Return [X, Y] of the center of cell containing provided text 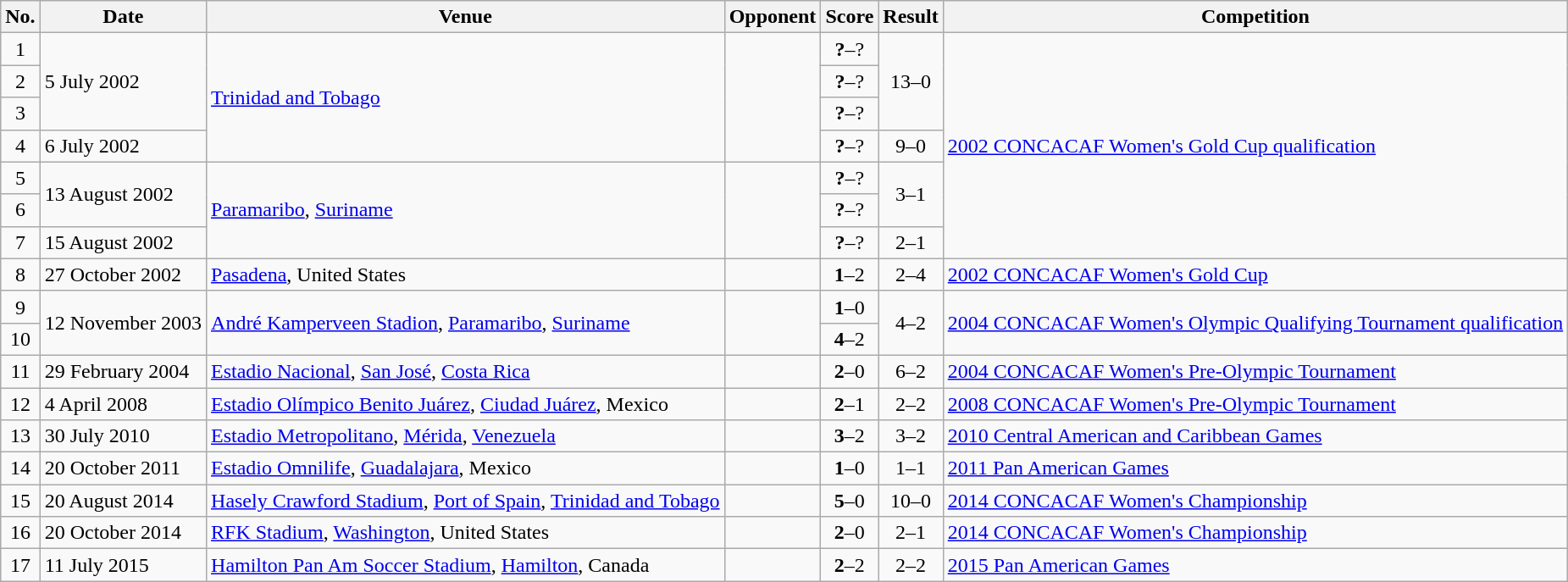
9 [20, 307]
10 [20, 339]
7 [20, 242]
16 [20, 533]
Pasadena, United States [466, 274]
2011 Pan American Games [1255, 468]
Date [123, 17]
5 [20, 178]
13–0 [911, 81]
14 [20, 468]
3–1 [911, 194]
6 [20, 210]
Opponent [773, 17]
20 October 2011 [123, 468]
5 July 2002 [123, 81]
12 [20, 404]
Score [850, 17]
2002 CONCACAF Women's Gold Cup qualification [1255, 146]
6–2 [911, 371]
30 July 2010 [123, 436]
1–1 [911, 468]
Competition [1255, 17]
20 October 2014 [123, 533]
3 [20, 114]
RFK Stadium, Washington, United States [466, 533]
2008 CONCACAF Women's Pre-Olympic Tournament [1255, 404]
6 July 2002 [123, 146]
20 August 2014 [123, 501]
Estadio Olímpico Benito Juárez, Ciudad Juárez, Mexico [466, 404]
15 [20, 501]
Paramaribo, Suriname [466, 210]
Trinidad and Tobago [466, 97]
12 November 2003 [123, 323]
11 July 2015 [123, 565]
Hamilton Pan Am Soccer Stadium, Hamilton, Canada [466, 565]
Estadio Metropolitano, Mérida, Venezuela [466, 436]
5–0 [850, 501]
No. [20, 17]
27 October 2002 [123, 274]
15 August 2002 [123, 242]
2004 CONCACAF Women's Olympic Qualifying Tournament qualification [1255, 323]
2015 Pan American Games [1255, 565]
2004 CONCACAF Women's Pre-Olympic Tournament [1255, 371]
2010 Central American and Caribbean Games [1255, 436]
1 [20, 49]
29 February 2004 [123, 371]
8 [20, 274]
4 April 2008 [123, 404]
10–0 [911, 501]
4 [20, 146]
2–4 [911, 274]
André Kamperveen Stadion, Paramaribo, Suriname [466, 323]
Venue [466, 17]
17 [20, 565]
2002 CONCACAF Women's Gold Cup [1255, 274]
1–2 [850, 274]
Estadio Nacional, San José, Costa Rica [466, 371]
2 [20, 81]
Result [911, 17]
Estadio Omnilife, Guadalajara, Mexico [466, 468]
11 [20, 371]
9–0 [911, 146]
13 August 2002 [123, 194]
13 [20, 436]
Hasely Crawford Stadium, Port of Spain, Trinidad and Tobago [466, 501]
